Search for the cell housing the specified text and yield its (X, Y) center coordinate. 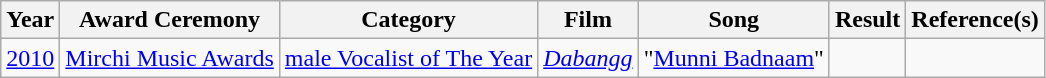
Award Ceremony (170, 20)
Dabangg (588, 58)
Mirchi Music Awards (170, 58)
Song (734, 20)
Year (30, 20)
"Munni Badnaam" (734, 58)
Film (588, 20)
male Vocalist of The Year (408, 58)
2010 (30, 58)
Reference(s) (976, 20)
Result (867, 20)
Category (408, 20)
